Return the (X, Y) coordinate for the center point of the cell that contains the specified text.  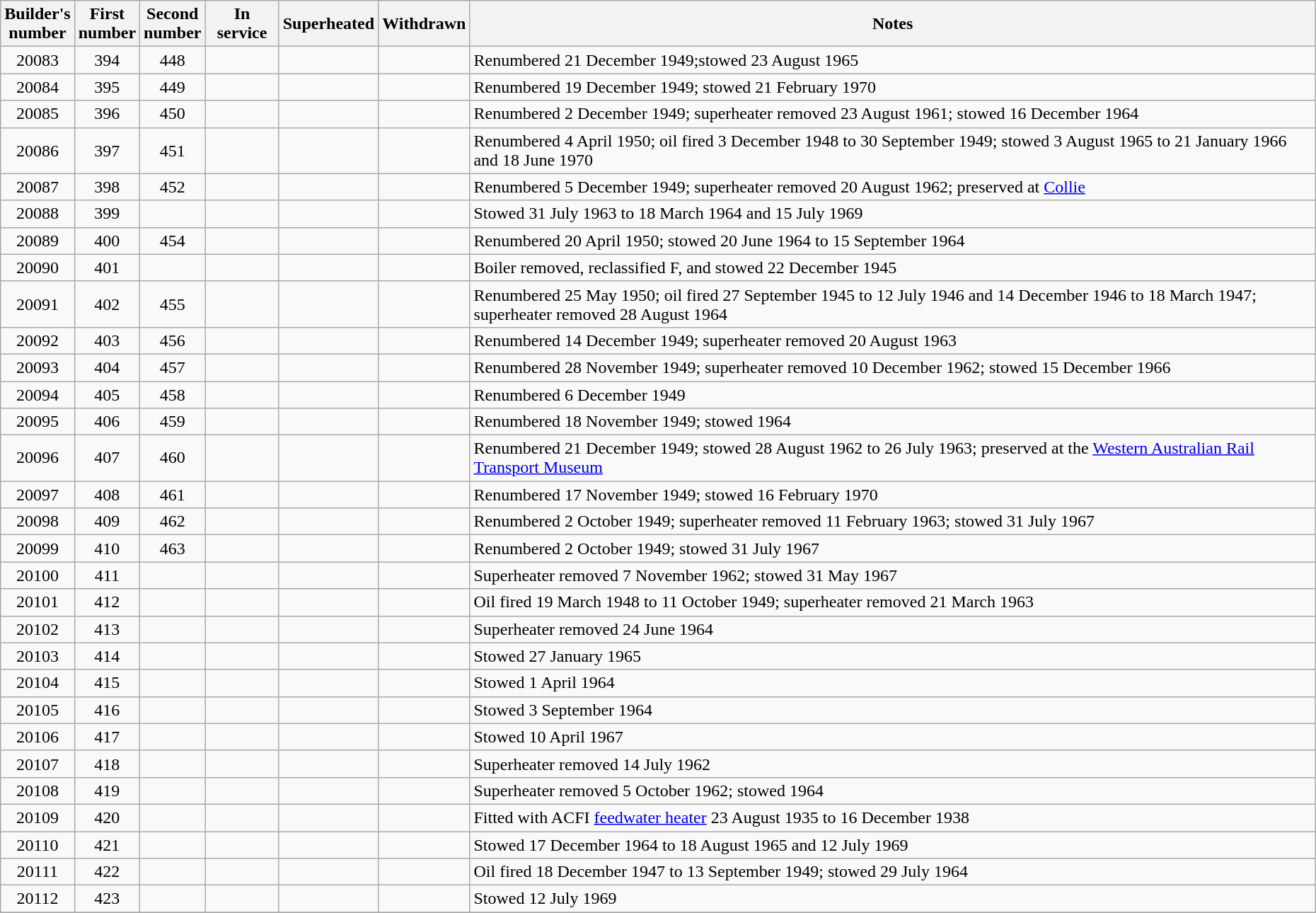
20100 (37, 575)
Superheater removed 5 October 1962; stowed 1964 (893, 791)
409 (107, 522)
408 (107, 495)
20089 (37, 241)
20104 (37, 683)
20110 (37, 844)
407 (107, 459)
20108 (37, 791)
Secondnumber (173, 24)
Renumbered 2 October 1949; superheater removed 11 February 1963; stowed 31 July 1967 (893, 522)
Renumbered 25 May 1950; oil fired 27 September 1945 to 12 July 1946 and 14 December 1946 to 18 March 1947; superheater removed 28 August 1964 (893, 304)
412 (107, 602)
20094 (37, 394)
20095 (37, 422)
403 (107, 340)
20084 (37, 87)
Renumbered 21 December 1949; stowed 28 August 1962 to 26 July 1963; preserved at the Western Australian Rail Transport Museum (893, 459)
Firstnumber (107, 24)
Renumbered 17 November 1949; stowed 16 February 1970 (893, 495)
20111 (37, 872)
Renumbered 4 April 1950; oil fired 3 December 1948 to 30 September 1949; stowed 3 August 1965 to 21 January 1966 and 18 June 1970 (893, 150)
Stowed 31 July 1963 to 18 March 1964 and 15 July 1969 (893, 214)
421 (107, 844)
20096 (37, 459)
413 (107, 629)
Superheater removed 7 November 1962; stowed 31 May 1967 (893, 575)
20098 (37, 522)
463 (173, 549)
423 (107, 899)
456 (173, 340)
449 (173, 87)
Renumbered 2 October 1949; stowed 31 July 1967 (893, 549)
459 (173, 422)
20090 (37, 268)
20083 (37, 60)
401 (107, 268)
20099 (37, 549)
414 (107, 656)
Renumbered 21 December 1949;stowed 23 August 1965 (893, 60)
416 (107, 710)
418 (107, 764)
20105 (37, 710)
406 (107, 422)
419 (107, 791)
20101 (37, 602)
395 (107, 87)
20107 (37, 764)
420 (107, 817)
455 (173, 304)
402 (107, 304)
399 (107, 214)
Oil fired 19 March 1948 to 11 October 1949; superheater removed 21 March 1963 (893, 602)
Renumbered 5 December 1949; superheater removed 20 August 1962; preserved at Collie (893, 187)
Renumbered 19 December 1949; stowed 21 February 1970 (893, 87)
450 (173, 114)
400 (107, 241)
Boiler removed, reclassified F, and stowed 22 December 1945 (893, 268)
397 (107, 150)
417 (107, 737)
20103 (37, 656)
20109 (37, 817)
20092 (37, 340)
415 (107, 683)
Stowed 1 April 1964 (893, 683)
20085 (37, 114)
Stowed 27 January 1965 (893, 656)
452 (173, 187)
20112 (37, 899)
454 (173, 241)
405 (107, 394)
Superheater removed 14 July 1962 (893, 764)
Renumbered 2 December 1949; superheater removed 23 August 1961; stowed 16 December 1964 (893, 114)
20091 (37, 304)
Withdrawn (425, 24)
20086 (37, 150)
Renumbered 28 November 1949; superheater removed 10 December 1962; stowed 15 December 1966 (893, 367)
398 (107, 187)
Superheated (328, 24)
Renumbered 20 April 1950; stowed 20 June 1964 to 15 September 1964 (893, 241)
20106 (37, 737)
Oil fired 18 December 1947 to 13 September 1949; stowed 29 July 1964 (893, 872)
20087 (37, 187)
411 (107, 575)
396 (107, 114)
20088 (37, 214)
In service (242, 24)
Renumbered 18 November 1949; stowed 1964 (893, 422)
20097 (37, 495)
461 (173, 495)
Superheater removed 24 June 1964 (893, 629)
Notes (893, 24)
20093 (37, 367)
422 (107, 872)
458 (173, 394)
Stowed 3 September 1964 (893, 710)
Renumbered 14 December 1949; superheater removed 20 August 1963 (893, 340)
Stowed 12 July 1969 (893, 899)
460 (173, 459)
410 (107, 549)
Fitted with ACFI feedwater heater 23 August 1935 to 16 December 1938 (893, 817)
462 (173, 522)
394 (107, 60)
Stowed 17 December 1964 to 18 August 1965 and 12 July 1969 (893, 844)
451 (173, 150)
Renumbered 6 December 1949 (893, 394)
Stowed 10 April 1967 (893, 737)
404 (107, 367)
20102 (37, 629)
Builder'snumber (37, 24)
448 (173, 60)
457 (173, 367)
